Identify which cell holds the provided text, then report its [X, Y] central coordinate. 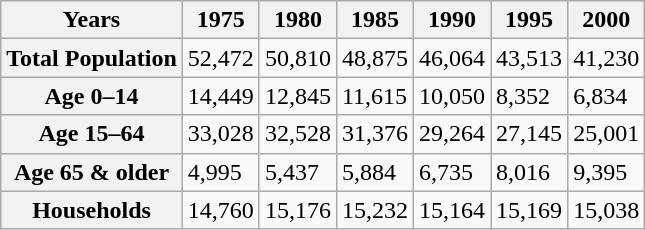
15,232 [374, 210]
10,050 [452, 96]
8,016 [530, 172]
46,064 [452, 58]
Households [92, 210]
Age 0–14 [92, 96]
43,513 [530, 58]
1985 [374, 20]
48,875 [374, 58]
52,472 [220, 58]
29,264 [452, 134]
32,528 [298, 134]
Total Population [92, 58]
15,164 [452, 210]
14,760 [220, 210]
15,176 [298, 210]
5,884 [374, 172]
Age 15–64 [92, 134]
Years [92, 20]
41,230 [606, 58]
1975 [220, 20]
11,615 [374, 96]
33,028 [220, 134]
50,810 [298, 58]
4,995 [220, 172]
15,169 [530, 210]
15,038 [606, 210]
27,145 [530, 134]
31,376 [374, 134]
1990 [452, 20]
14,449 [220, 96]
12,845 [298, 96]
1980 [298, 20]
25,001 [606, 134]
2000 [606, 20]
9,395 [606, 172]
8,352 [530, 96]
5,437 [298, 172]
1995 [530, 20]
Age 65 & older [92, 172]
6,735 [452, 172]
6,834 [606, 96]
